From the cell containing the given text, extract its center point as (x, y) coordinate. 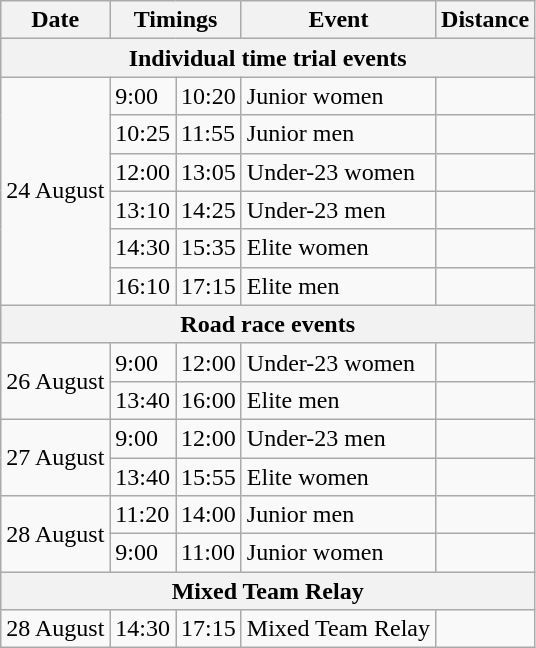
Individual time trial events (268, 58)
13:05 (209, 172)
14:25 (209, 210)
Timings (176, 20)
11:55 (209, 134)
16:10 (143, 286)
13:10 (143, 210)
10:25 (143, 134)
Road race events (268, 324)
11:00 (209, 553)
Event (338, 20)
Date (56, 20)
15:35 (209, 248)
11:20 (143, 515)
24 August (56, 191)
Distance (486, 20)
26 August (56, 381)
27 August (56, 457)
10:20 (209, 96)
15:55 (209, 477)
14:00 (209, 515)
16:00 (209, 400)
